Capture the cell that displays the provided text and extract its (x, y) central coordinate. 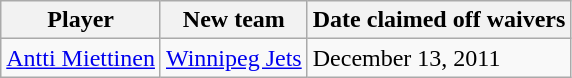
Winnipeg Jets (234, 58)
December 13, 2011 (439, 58)
Date claimed off waivers (439, 20)
Antti Miettinen (81, 58)
New team (234, 20)
Player (81, 20)
